Output the [x, y] coordinate of the center of the cell containing the given text.  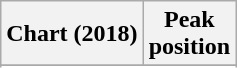
Peak position [189, 34]
Chart (2018) [72, 34]
